Identify which cell holds the provided text, then report its [x, y] central coordinate. 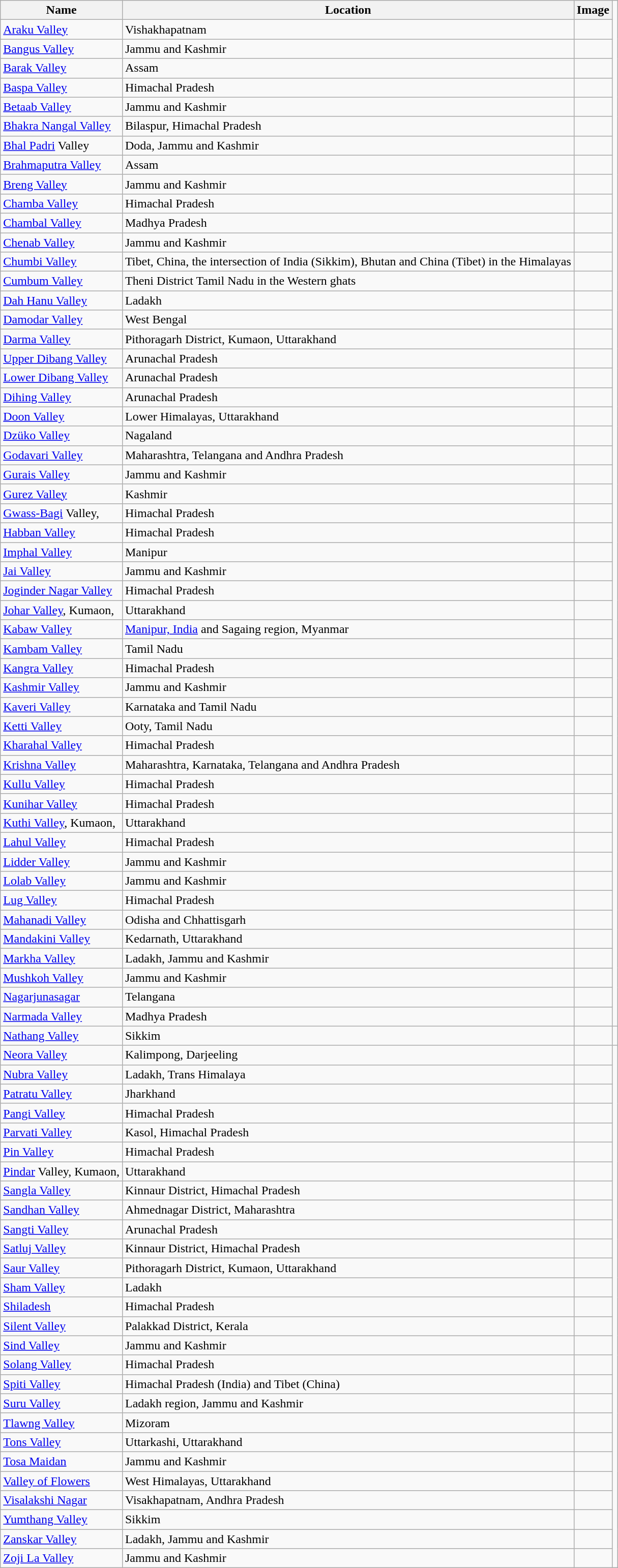
Sangla Valley [62, 1191]
Ladakh, Trans Himalaya [348, 1074]
West Himalayas, Uttarakhand [348, 1481]
Mandakini Valley [62, 939]
Joginder Nagar Valley [62, 591]
Nathang Valley [62, 1036]
Sham Valley [62, 1287]
Dah Hanu Valley [62, 300]
Lower Dibang Valley [62, 378]
Palakkad District, Kerala [348, 1326]
Silent Valley [62, 1326]
Nagaland [348, 436]
Krishna Valley [62, 765]
Kunihar Valley [62, 803]
Spiti Valley [62, 1384]
Parvati Valley [62, 1132]
Doon Valley [62, 416]
Manipur [348, 552]
Lolab Valley [62, 881]
Mahanadi Valley [62, 920]
Sangti Valley [62, 1229]
Godavari Valley [62, 455]
Visalakshi Nagar [62, 1500]
Manipur, India and Sagaing region, Myanmar [348, 629]
Chenab Valley [62, 243]
Tibet, China, the intersection of India (Sikkim), Bhutan and China (Tibet) in the Himalayas [348, 262]
Gurez Valley [62, 494]
Patratu Valley [62, 1094]
Odisha and Chhattisgarh [348, 920]
Yumthang Valley [62, 1520]
Tamil Nadu [348, 649]
Betaab Valley [62, 107]
Kaveri Valley [62, 707]
Tosa Maidan [62, 1461]
Bilaspur, Himachal Pradesh [348, 126]
Mizoram [348, 1423]
Chambal Valley [62, 223]
Pangi Valley [62, 1113]
Uttarkashi, Uttarakhand [348, 1442]
Bangus Valley [62, 49]
Tlawng Valley [62, 1423]
Sandhan Valley [62, 1210]
Dzüko Valley [62, 436]
Darma Valley [62, 339]
Doda, Jammu and Kashmir [348, 145]
Mushkoh Valley [62, 978]
Zanskar Valley [62, 1539]
Telangana [348, 997]
Kambam Valley [62, 649]
Lahul Valley [62, 842]
Cumbum Valley [62, 281]
Kharahal Valley [62, 745]
Kasol, Himachal Pradesh [348, 1132]
Chumbi Valley [62, 262]
Zoji La Valley [62, 1558]
Saur Valley [62, 1268]
Dihing Valley [62, 397]
Ketti Valley [62, 726]
Suru Valley [62, 1403]
Araku Valley [62, 29]
Theni District Tamil Nadu in the Western ghats [348, 281]
Satluj Valley [62, 1249]
Johar Valley, Kumaon, [62, 610]
Kabaw Valley [62, 629]
Bhakra Nangal Valley [62, 126]
Nagarjunasagar [62, 997]
Kangra Valley [62, 668]
Himachal Pradesh (India) and Tibet (China) [348, 1384]
Gurais Valley [62, 474]
Bhal Padri Valley [62, 145]
Narmada Valley [62, 1016]
Kashmir [348, 494]
Ladakh region, Jammu and Kashmir [348, 1403]
Location [348, 10]
Kedarnath, Uttarakhand [348, 939]
Nubra Valley [62, 1074]
Damodar Valley [62, 320]
Sind Valley [62, 1345]
Upper Dibang Valley [62, 358]
Jai Valley [62, 571]
Baspa Valley [62, 87]
Kashmir Valley [62, 687]
Markha Valley [62, 958]
Lower Himalayas, Uttarakhand [348, 416]
Shiladesh [62, 1307]
Barak Valley [62, 68]
West Bengal [348, 320]
Maharashtra, Karnataka, Telangana and Andhra Pradesh [348, 765]
Name [62, 10]
Imphal Valley [62, 552]
Lug Valley [62, 900]
Kuthi Valley, Kumaon, [62, 823]
Maharashtra, Telangana and Andhra Pradesh [348, 455]
Vishakhapatnam [348, 29]
Chamba Valley [62, 203]
Gwass-Bagi Valley, [62, 513]
Valley of Flowers [62, 1481]
Neora Valley [62, 1055]
Brahmaputra Valley [62, 165]
Breng Valley [62, 184]
Pin Valley [62, 1152]
Image [593, 10]
Ahmednagar District, Maharashtra [348, 1210]
Karnataka and Tamil Nadu [348, 707]
Pindar Valley, Kumaon, [62, 1171]
Ooty, Tamil Nadu [348, 726]
Kullu Valley [62, 784]
Tons Valley [62, 1442]
Jharkhand [348, 1094]
Lidder Valley [62, 862]
Solang Valley [62, 1365]
Kalimpong, Darjeeling [348, 1055]
Habban Valley [62, 532]
Visakhapatnam, Andhra Pradesh [348, 1500]
